Identify which cell holds the provided text, then report its (x, y) central coordinate. 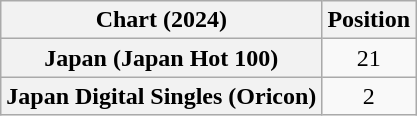
Chart (2024) (162, 20)
2 (369, 96)
21 (369, 58)
Japan (Japan Hot 100) (162, 58)
Japan Digital Singles (Oricon) (162, 96)
Position (369, 20)
